For the text-containing cell, return its midpoint in [x, y] coordinate format. 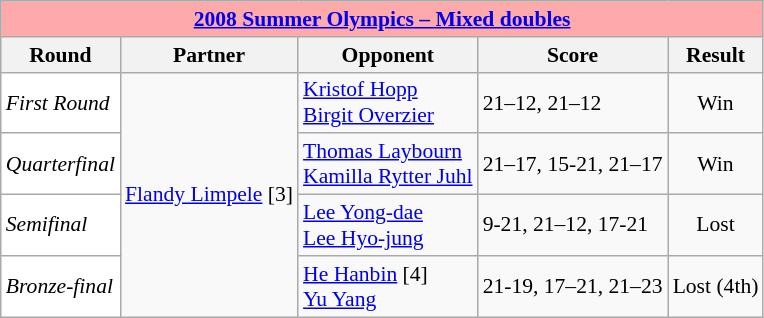
Semifinal [60, 226]
Result [716, 55]
First Round [60, 102]
Thomas Laybourn Kamilla Rytter Juhl [388, 164]
21–17, 15-21, 21–17 [573, 164]
Quarterfinal [60, 164]
Kristof Hopp Birgit Overzier [388, 102]
He Hanbin [4] Yu Yang [388, 286]
21-19, 17–21, 21–23 [573, 286]
2008 Summer Olympics – Mixed doubles [382, 19]
Score [573, 55]
Partner [209, 55]
Lost (4th) [716, 286]
Round [60, 55]
Lee Yong-dae Lee Hyo-jung [388, 226]
Lost [716, 226]
Bronze-final [60, 286]
9-21, 21–12, 17-21 [573, 226]
Opponent [388, 55]
Flandy Limpele [3] [209, 194]
21–12, 21–12 [573, 102]
